For the text-containing cell, return its midpoint in (X, Y) coordinate format. 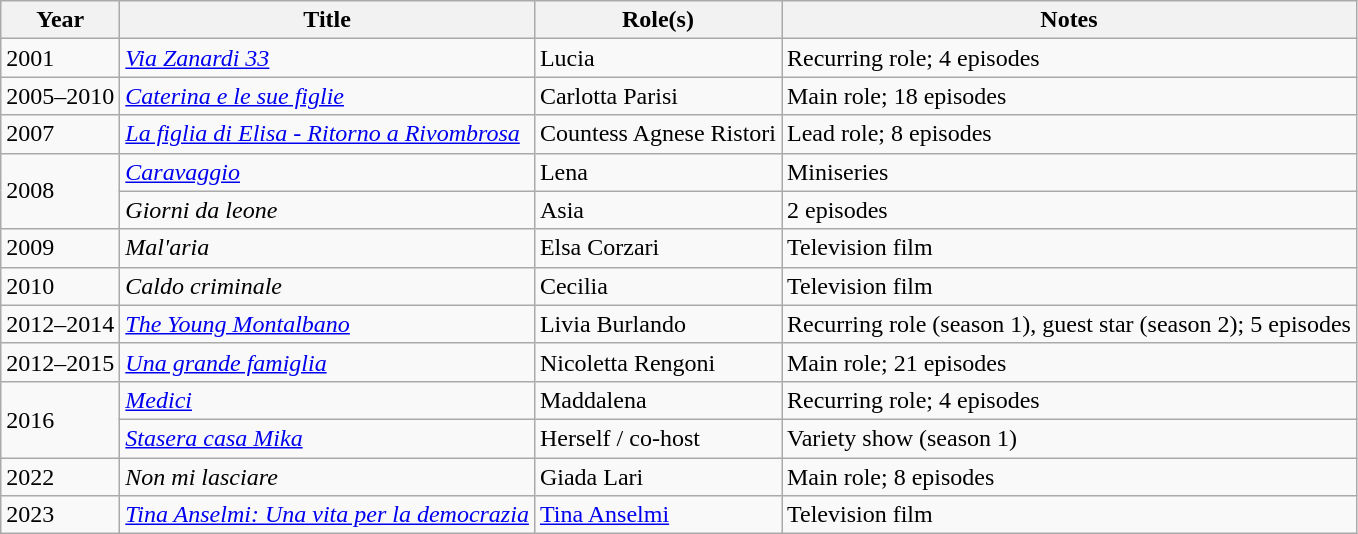
Una grande famiglia (328, 362)
Countess Agnese Ristori (658, 134)
Elsa Corzari (658, 248)
Recurring role (season 1), guest star (season 2); 5 episodes (1070, 324)
2023 (60, 515)
Caldo criminale (328, 286)
2009 (60, 248)
Carlotta Parisi (658, 96)
2 episodes (1070, 210)
2005–2010 (60, 96)
Notes (1070, 20)
Maddalena (658, 400)
Nicoletta Rengoni (658, 362)
Variety show (season 1) (1070, 438)
Giada Lari (658, 477)
La figlia di Elisa - Ritorno a Rivombrosa (328, 134)
Year (60, 20)
Stasera casa Mika (328, 438)
Asia (658, 210)
Tina Anselmi (658, 515)
Herself / co-host (658, 438)
Lucia (658, 58)
Lena (658, 172)
2012–2015 (60, 362)
Via Zanardi 33 (328, 58)
2012–2014 (60, 324)
Livia Burlando (658, 324)
Medici (328, 400)
2007 (60, 134)
2001 (60, 58)
2016 (60, 419)
Mal'aria (328, 248)
Miniseries (1070, 172)
Cecilia (658, 286)
Tina Anselmi: Una vita per la democrazia (328, 515)
Caravaggio (328, 172)
2010 (60, 286)
Lead role; 8 episodes (1070, 134)
Main role; 18 episodes (1070, 96)
The Young Montalbano (328, 324)
2008 (60, 191)
Non mi lasciare (328, 477)
Giorni da leone (328, 210)
Caterina e le sue figlie (328, 96)
Role(s) (658, 20)
2022 (60, 477)
Main role; 21 episodes (1070, 362)
Main role; 8 episodes (1070, 477)
Title (328, 20)
